Extract the (x, y) coordinate from the center of the cell holding the provided text.  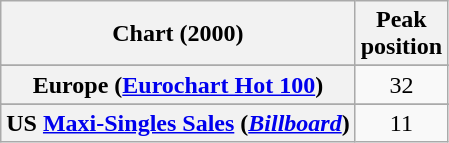
32 (401, 85)
11 (401, 123)
US Maxi-Singles Sales (Billboard) (178, 123)
Chart (2000) (178, 34)
Peakposition (401, 34)
Europe (Eurochart Hot 100) (178, 85)
